From the cell containing the given text, extract its center point as [x, y] coordinate. 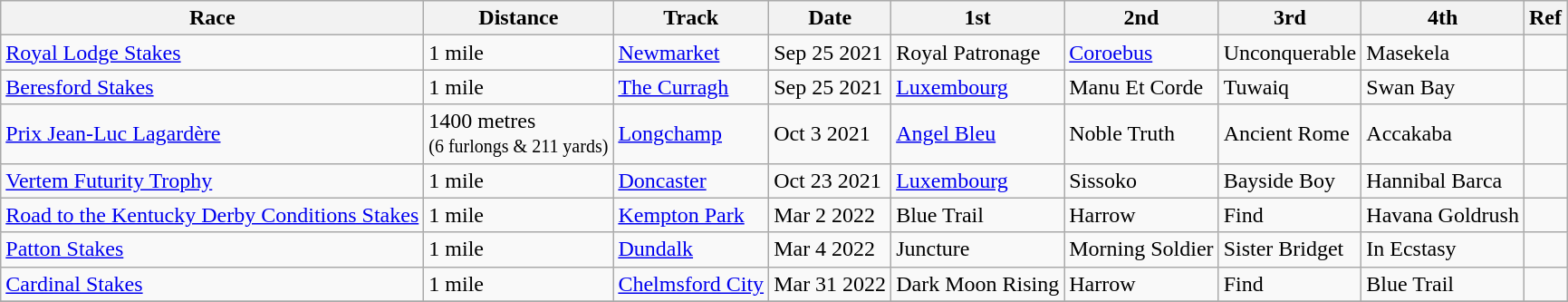
Noble Truth [1141, 134]
Manu Et Corde [1141, 87]
Beresford Stakes [212, 87]
1400 metres (6 furlongs & 211 yards) [518, 134]
Unconquerable [1290, 53]
Vertem Futurity Trophy [212, 180]
Mar 4 2022 [830, 249]
Mar 2 2022 [830, 215]
Cardinal Stakes [212, 284]
4th [1443, 18]
Newmarket [691, 53]
Prix Jean-Luc Lagardère [212, 134]
Swan Bay [1443, 87]
Race [212, 18]
1st [978, 18]
Distance [518, 18]
Mar 31 2022 [830, 284]
Sissoko [1141, 180]
2nd [1141, 18]
Patton Stakes [212, 249]
Track [691, 18]
The Curragh [691, 87]
Coroebus [1141, 53]
Longchamp [691, 134]
Angel Bleu [978, 134]
Ancient Rome [1290, 134]
Royal Patronage [978, 53]
3rd [1290, 18]
Oct 3 2021 [830, 134]
Juncture [978, 249]
Chelmsford City [691, 284]
Bayside Boy [1290, 180]
Dark Moon Rising [978, 284]
Doncaster [691, 180]
Morning Soldier [1141, 249]
Masekela [1443, 53]
Hannibal Barca [1443, 180]
Ref [1545, 18]
Tuwaiq [1290, 87]
Dundalk [691, 249]
Havana Goldrush [1443, 215]
Royal Lodge Stakes [212, 53]
Date [830, 18]
In Ecstasy [1443, 249]
Sister Bridget [1290, 249]
Oct 23 2021 [830, 180]
Accakaba [1443, 134]
Kempton Park [691, 215]
Road to the Kentucky Derby Conditions Stakes [212, 215]
